Capture the cell that displays the provided text and extract its (X, Y) central coordinate. 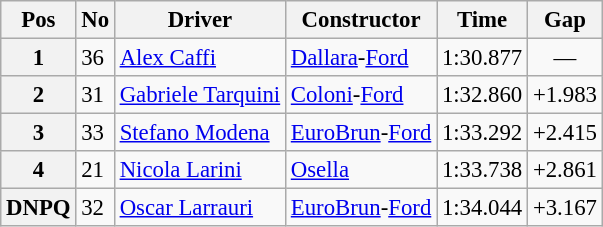
4 (38, 170)
1:30.877 (482, 58)
Pos (38, 20)
Stefano Modena (200, 133)
2 (38, 95)
+1.983 (566, 95)
+3.167 (566, 208)
1:34.044 (482, 208)
21 (95, 170)
1:33.292 (482, 133)
1 (38, 58)
31 (95, 95)
Constructor (360, 20)
— (566, 58)
Driver (200, 20)
Time (482, 20)
Alex Caffi (200, 58)
No (95, 20)
3 (38, 133)
Gap (566, 20)
32 (95, 208)
1:33.738 (482, 170)
Gabriele Tarquini (200, 95)
33 (95, 133)
+2.861 (566, 170)
Osella (360, 170)
DNPQ (38, 208)
+2.415 (566, 133)
Oscar Larrauri (200, 208)
1:32.860 (482, 95)
36 (95, 58)
Dallara-Ford (360, 58)
Coloni-Ford (360, 95)
Nicola Larini (200, 170)
